Find where the given text appears and provide that cell's center as [X, Y] coordinate. 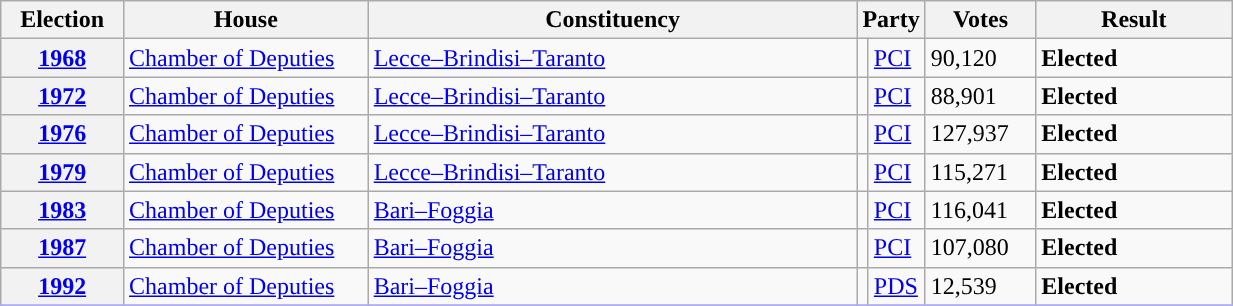
1979 [62, 172]
1992 [62, 286]
Votes [980, 20]
127,937 [980, 134]
1987 [62, 248]
PDS [896, 286]
House [246, 20]
Election [62, 20]
90,120 [980, 58]
115,271 [980, 172]
1976 [62, 134]
Party [891, 20]
1983 [62, 210]
12,539 [980, 286]
1972 [62, 96]
107,080 [980, 248]
Result [1134, 20]
88,901 [980, 96]
Constituency [612, 20]
116,041 [980, 210]
1968 [62, 58]
